Output the [X, Y] coordinate of the center of the cell containing the given text.  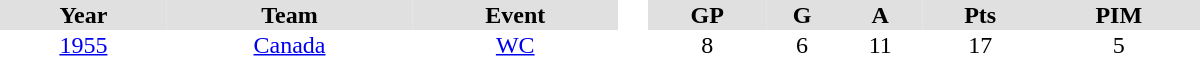
Pts [980, 15]
PIM [1118, 15]
Canada [290, 45]
1955 [84, 45]
5 [1118, 45]
G [802, 15]
GP [708, 15]
11 [880, 45]
A [880, 15]
Year [84, 15]
8 [708, 45]
17 [980, 45]
6 [802, 45]
Event [515, 15]
WC [515, 45]
Team [290, 15]
